Detect which cell encompasses the target text, then output its [X, Y] center coordinate. 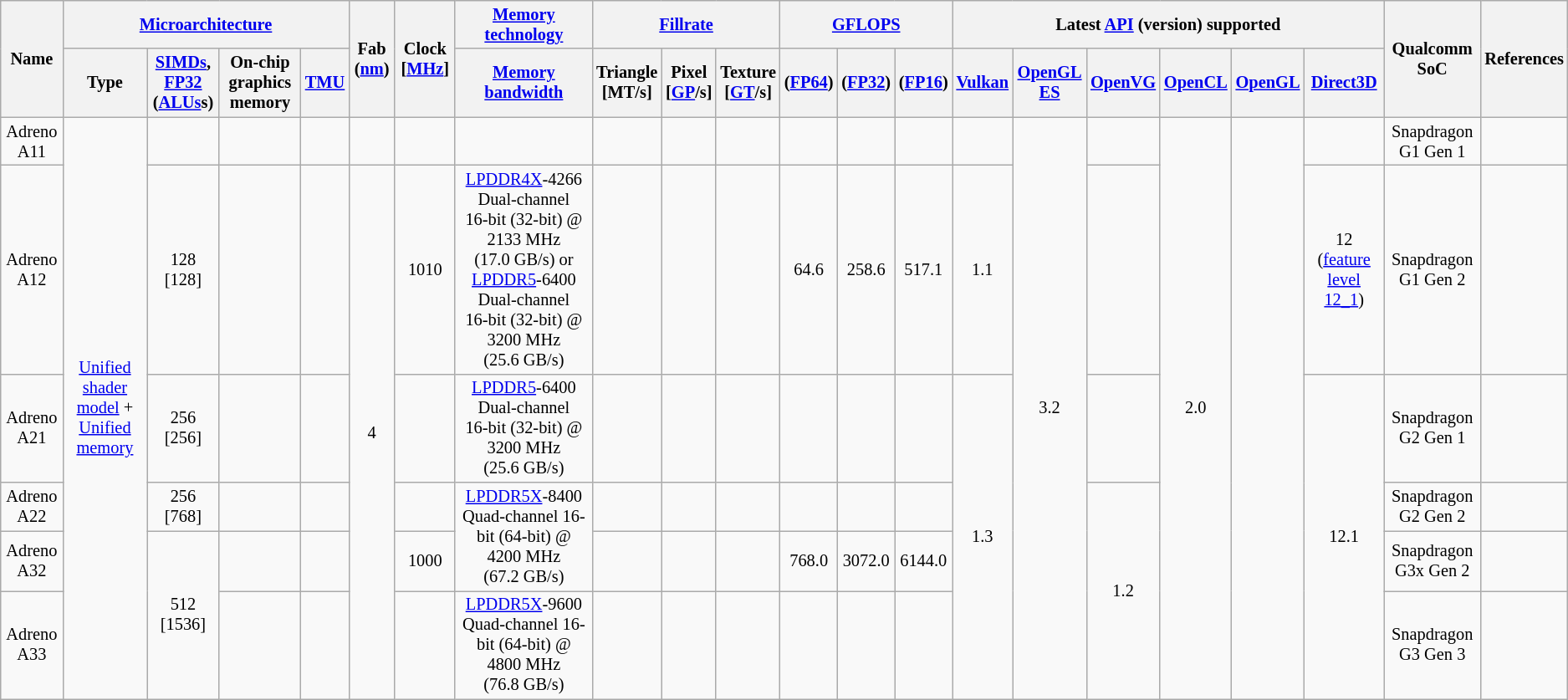
Adreno A12 [32, 269]
On-chip graphics memory [260, 83]
Snapdragon G1 Gen 1 [1432, 141]
(FP16) [923, 83]
(FP64) [810, 83]
256[768] [183, 507]
OpenGL ES [1050, 83]
Pixel[GP/s] [689, 83]
1010 [425, 269]
64.6 [810, 269]
Unified shader model + Unified memory [105, 408]
Fab (nm) [371, 59]
Memory bandwidth [524, 83]
517.1 [923, 269]
Name [32, 59]
Snapdragon G3 Gen 3 [1432, 645]
LPDDR5-6400 Dual‑channel 16‑bit (32-bit) @ 3200 MHz (25.6 GB/s) [524, 428]
Microarchitecture [206, 24]
(FP32) [866, 83]
GFLOPS [866, 24]
12.1 [1344, 537]
Qualcomm SoC [1432, 59]
1.3 [983, 537]
1000 [425, 560]
Vulkan [983, 83]
LPDDR4X-4266 Dual‑channel 16‑bit (32-bit) @ 2133 MHz (17.0 GB/s) orLPDDR5-6400 Dual‑channel 16‑bit (32-bit) @ 3200 MHz (25.6 GB/s) [524, 269]
1.2 [1123, 590]
1.1 [983, 269]
Adreno A11 [32, 141]
3.2 [1050, 408]
References [1524, 59]
Latest API (version) supported [1168, 24]
3072.0 [866, 560]
512[1536] [183, 615]
TMU [324, 83]
LPDDR5X-9600 Quad-channel 16-bit (64-bit) @ 4800 MHz (76.8 GB/s) [524, 645]
12 (feature level 12_1) [1344, 269]
Snapdragon G2 Gen 1 [1432, 428]
Type [105, 83]
LPDDR5X-8400 Quad-channel 16-bit (64-bit) @ 4200 MHz (67.2 GB/s) [524, 537]
Adreno A21 [32, 428]
Adreno A22 [32, 507]
SIMDs, FP32(ALUss) [183, 83]
Texture[GT/s] [748, 83]
Snapdragon G1 Gen 2 [1432, 269]
4 [371, 432]
6144.0 [923, 560]
256[256] [183, 428]
Triangle[MT/s] [627, 83]
Adreno A33 [32, 645]
2.0 [1196, 408]
Direct3D [1344, 83]
Clock [MHz] [425, 59]
OpenGL [1268, 83]
OpenVG [1123, 83]
Snapdragon G2 Gen 2 [1432, 507]
128[128] [183, 269]
Fillrate [686, 24]
Snapdragon G3x Gen 2 [1432, 560]
OpenCL [1196, 83]
Memory technology [524, 24]
Adreno A32 [32, 560]
258.6 [866, 269]
768.0 [810, 560]
